Detect which cell encompasses the target text, then output its [X, Y] center coordinate. 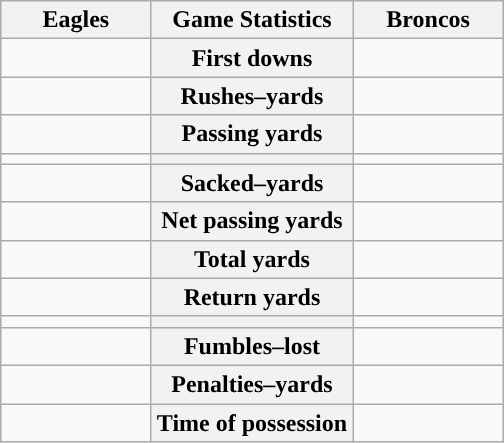
Sacked–yards [252, 183]
Net passing yards [252, 221]
Return yards [252, 297]
Game Statistics [252, 20]
Broncos [428, 20]
Fumbles–lost [252, 346]
Passing yards [252, 134]
Rushes–yards [252, 96]
Penalties–yards [252, 384]
First downs [252, 58]
Eagles [76, 20]
Time of possession [252, 423]
Total yards [252, 259]
